Determine the (X, Y) coordinate at the center of the cell enclosing the given text.  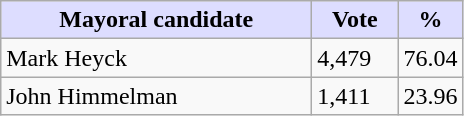
John Himmelman (156, 96)
% (430, 20)
4,479 (355, 58)
23.96 (430, 96)
Mark Heyck (156, 58)
Vote (355, 20)
Mayoral candidate (156, 20)
1,411 (355, 96)
76.04 (430, 58)
